Provide the [x, y] coordinate of the cell's center where the given text is located.  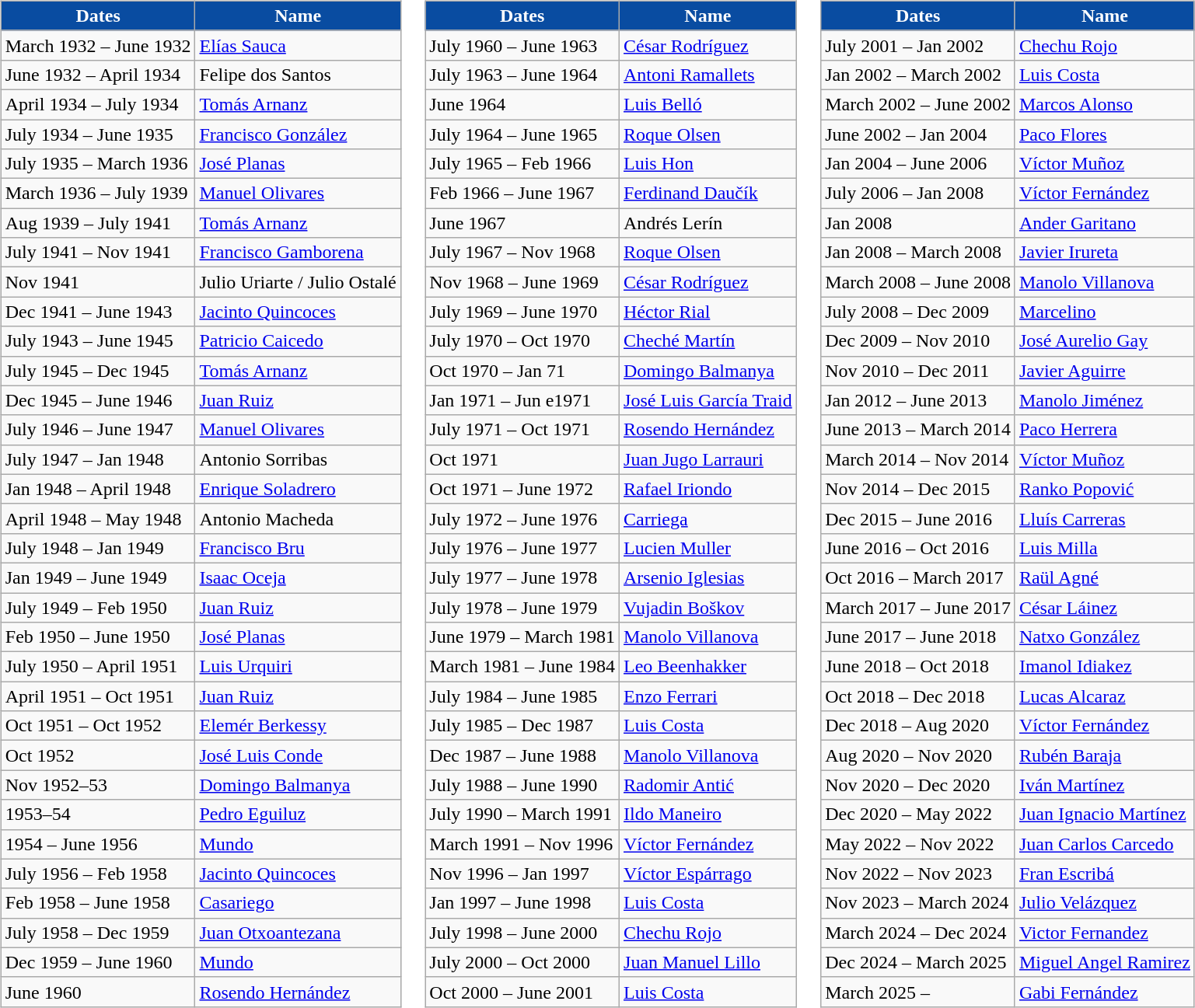
Leo Beenhakker [708, 667]
Dec 2024 – March 2025 [918, 962]
Carriega [708, 518]
Elías Sauca [298, 45]
Dec 2009 – Nov 2010 [918, 341]
1954 – June 1956 [98, 844]
June 2013 – March 2014 [918, 430]
July 2001 – Jan 2002 [918, 45]
Cheché Martín [708, 341]
José Aurelio Gay [1104, 341]
July 1948 – Jan 1949 [98, 548]
Dec 2020 – May 2022 [918, 814]
Nov 2022 – Nov 2023 [918, 874]
Dec 1987 – June 1988 [522, 755]
June 1967 [522, 223]
Jan 2008 – March 2008 [918, 253]
July 1971 – Oct 1971 [522, 430]
Elemér Berkessy [298, 726]
Oct 2018 – Dec 2018 [918, 696]
Feb 1966 – June 1967 [522, 194]
Aug 2020 – Nov 2020 [918, 755]
June 1932 – April 1934 [98, 75]
July 1965 – Feb 1966 [522, 164]
March 1936 – July 1939 [98, 194]
Antonio Macheda [298, 518]
Luis Belló [708, 104]
Iván Martínez [1104, 785]
Luis Milla [1104, 548]
Feb 1958 – June 1958 [98, 903]
July 1978 – June 1979 [522, 607]
Jan 2008 [918, 223]
Natxo González [1104, 637]
Enzo Ferrari [708, 696]
Jan 2012 – June 2013 [918, 400]
Felipe dos Santos [298, 75]
Isaac Oceja [298, 577]
Ander Garitano [1104, 223]
March 2024 – Dec 2024 [918, 933]
July 1949 – Feb 1950 [98, 607]
Nov 1996 – Jan 1997 [522, 874]
July 2008 – Dec 2009 [918, 312]
Oct 1951 – Oct 1952 [98, 726]
July 1990 – March 1991 [522, 814]
July 1972 – June 1976 [522, 518]
July 1969 – June 1970 [522, 312]
Nov 1968 – June 1969 [522, 282]
José Luis Conde [298, 755]
1953–54 [98, 814]
Juan Otxoantezana [298, 933]
Jan 1948 – April 1948 [98, 489]
July 2000 – Oct 2000 [522, 962]
César Láinez [1104, 607]
July 1976 – June 1977 [522, 548]
Julio Uriarte / Julio Ostalé [298, 282]
May 2022 – Nov 2022 [918, 844]
Juan Manuel Lillo [708, 962]
Juan Jugo Larrauri [708, 459]
April 1934 – July 1934 [98, 104]
Enrique Soladrero [298, 489]
July 1943 – June 1945 [98, 341]
Miguel Angel Ramirez [1104, 962]
April 1951 – Oct 1951 [98, 696]
Luis Hon [708, 164]
July 1941 – Nov 1941 [98, 253]
March 2017 – June 2017 [918, 607]
Antoni Ramallets [708, 75]
Aug 1939 – July 1941 [98, 223]
July 1977 – June 1978 [522, 577]
Dec 1945 – June 1946 [98, 400]
Nov 2010 – Dec 2011 [918, 371]
Lluís Carreras [1104, 518]
Francisco Gamborena [298, 253]
Nov 2014 – Dec 2015 [918, 489]
July 1984 – June 1985 [522, 696]
Rafael Iriondo [708, 489]
Imanol Idiakez [1104, 667]
Oct 1970 – Jan 71 [522, 371]
July 1960 – June 1963 [522, 45]
July 1998 – June 2000 [522, 933]
July 1934 – June 1935 [98, 134]
Francisco González [298, 134]
Juan Carlos Carcedo [1104, 844]
Andrés Lerín [708, 223]
Héctor Rial [708, 312]
June 2017 – June 2018 [918, 637]
Francisco Bru [298, 548]
July 1935 – March 1936 [98, 164]
June 1979 – March 1981 [522, 637]
March 1932 – June 1932 [98, 45]
March 2014 – Nov 2014 [918, 459]
June 2016 – Oct 2016 [918, 548]
Jan 2004 – June 2006 [918, 164]
Oct 1952 [98, 755]
Gabi Fernández [1104, 992]
Raül Agné [1104, 577]
Vujadin Boškov [708, 607]
Dec 1941 – June 1943 [98, 312]
July 2006 – Jan 2008 [918, 194]
July 1985 – Dec 1987 [522, 726]
Victor Fernandez [1104, 933]
Rubén Baraja [1104, 755]
Radomir Antić [708, 785]
Manolo Jiménez [1104, 400]
Jan 1949 – June 1949 [98, 577]
March 1981 – June 1984 [522, 667]
July 1963 – June 1964 [522, 75]
Lucien Muller [708, 548]
Antonio Sorribas [298, 459]
Juan Ignacio Martínez [1104, 814]
June 1960 [98, 992]
Paco Herrera [1104, 430]
Luis Urquiri [298, 667]
June 2018 – Oct 2018 [918, 667]
Oct 2016 – March 2017 [918, 577]
Lucas Alcaraz [1104, 696]
March 2002 – June 2002 [918, 104]
Casariego [298, 903]
March 1991 – Nov 1996 [522, 844]
Julio Velázquez [1104, 903]
July 1988 – June 1990 [522, 785]
Marcelino [1104, 312]
July 1945 – Dec 1945 [98, 371]
Jan 1997 – June 1998 [522, 903]
Dec 2015 – June 2016 [918, 518]
Dec 2018 – Aug 2020 [918, 726]
June 2002 – Jan 2004 [918, 134]
Nov 2020 – Dec 2020 [918, 785]
Dec 1959 – June 1960 [98, 962]
July 1946 – June 1947 [98, 430]
Víctor Espárrago [708, 874]
Oct 1971 [522, 459]
Javier Aguirre [1104, 371]
Patricio Caicedo [298, 341]
José Luis García Traid [708, 400]
Nov 1952–53 [98, 785]
March 2008 – June 2008 [918, 282]
July 1964 – June 1965 [522, 134]
July 1947 – Jan 1948 [98, 459]
July 1956 – Feb 1958 [98, 874]
July 1950 – April 1951 [98, 667]
Nov 2023 – March 2024 [918, 903]
Oct 1971 – June 1972 [522, 489]
Fran Escribá [1104, 874]
Ferdinand Daučík [708, 194]
April 1948 – May 1948 [98, 518]
Pedro Eguiluz [298, 814]
Jan 1971 – Jun e1971 [522, 400]
Nov 1941 [98, 282]
Jan 2002 – March 2002 [918, 75]
July 1970 – Oct 1970 [522, 341]
Javier Irureta [1104, 253]
Marcos Alonso [1104, 104]
July 1967 – Nov 1968 [522, 253]
Paco Flores [1104, 134]
July 1958 – Dec 1959 [98, 933]
Oct 2000 – June 2001 [522, 992]
March 2025 – [918, 992]
June 1964 [522, 104]
Ildo Maneiro [708, 814]
Feb 1950 – June 1950 [98, 637]
Ranko Popović [1104, 489]
Arsenio Iglesias [708, 577]
